Find where the given text appears and provide that cell's center as (x, y) coordinate. 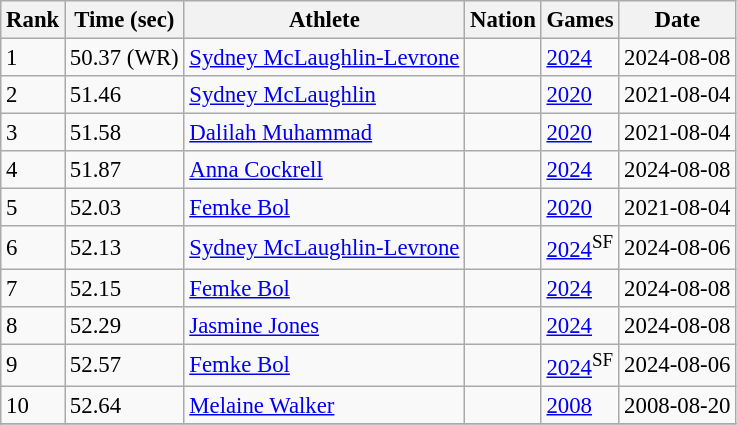
52.64 (124, 405)
51.58 (124, 133)
2008-08-20 (678, 405)
51.87 (124, 170)
52.57 (124, 365)
Athlete (324, 20)
52.29 (124, 325)
Sydney McLaughlin (324, 95)
Time (sec) (124, 20)
51.46 (124, 95)
Games (580, 20)
9 (33, 365)
Dalilah Muhammad (324, 133)
2008 (580, 405)
Rank (33, 20)
3 (33, 133)
10 (33, 405)
50.37 (WR) (124, 58)
52.13 (124, 247)
52.03 (124, 208)
5 (33, 208)
Nation (503, 20)
4 (33, 170)
7 (33, 288)
52.15 (124, 288)
Jasmine Jones (324, 325)
8 (33, 325)
Date (678, 20)
2 (33, 95)
6 (33, 247)
Anna Cockrell (324, 170)
Melaine Walker (324, 405)
1 (33, 58)
